Determine the [x, y] coordinate at the center of the cell enclosing the given text.  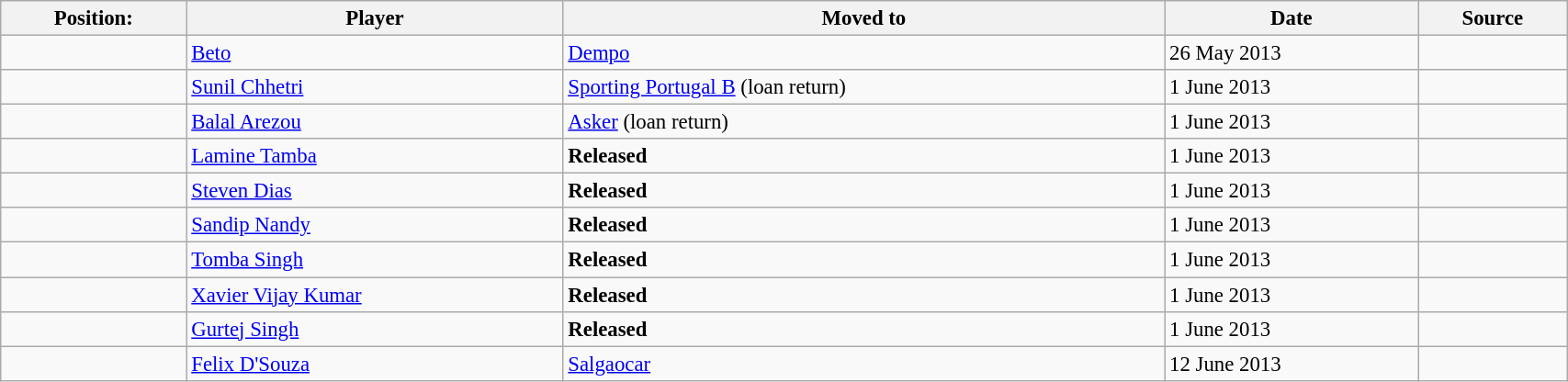
Lamine Tamba [375, 156]
Beto [375, 53]
Moved to [863, 18]
Sporting Portugal B (loan return) [863, 87]
Xavier Vijay Kumar [375, 295]
Player [375, 18]
Dempo [863, 53]
Asker (loan return) [863, 122]
Felix D'Souza [375, 364]
Balal Arezou [375, 122]
Sandip Nandy [375, 225]
Sunil Chhetri [375, 87]
Salgaocar [863, 364]
Tomba Singh [375, 260]
26 May 2013 [1292, 53]
Date [1292, 18]
Position: [94, 18]
12 June 2013 [1292, 364]
Steven Dias [375, 191]
Gurtej Singh [375, 329]
Source [1493, 18]
